For the text-containing cell, return its midpoint in (X, Y) coordinate format. 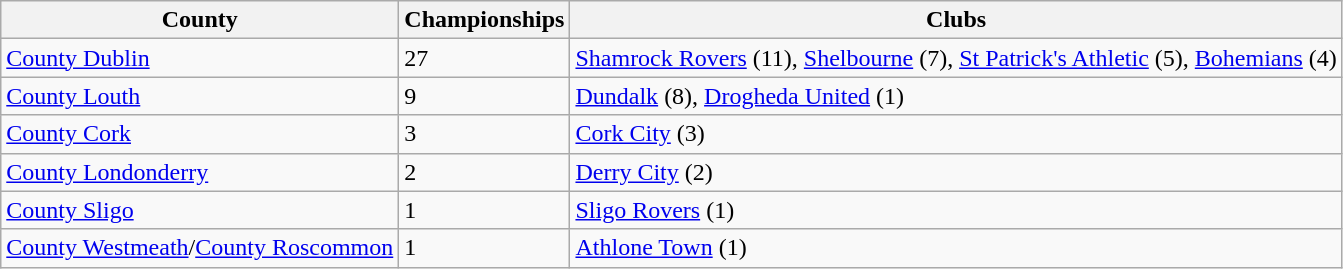
Cork City (3) (956, 134)
27 (484, 58)
Shamrock Rovers (11), Shelbourne (7), St Patrick's Athletic (5), Bohemians (4) (956, 58)
2 (484, 172)
County Londonderry (200, 172)
County Cork (200, 134)
Clubs (956, 20)
County Dublin (200, 58)
County Sligo (200, 210)
Championships (484, 20)
9 (484, 96)
Athlone Town (1) (956, 248)
County (200, 20)
County Westmeath/County Roscommon (200, 248)
3 (484, 134)
Dundalk (8), Drogheda United (1) (956, 96)
Sligo Rovers (1) (956, 210)
Derry City (2) (956, 172)
County Louth (200, 96)
